Locate the cell with the specified text and output its [X, Y] center coordinate. 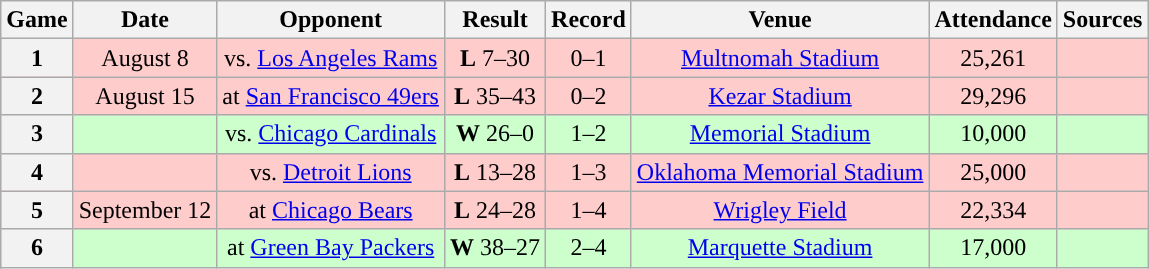
L 13–28 [494, 172]
vs. Detroit Lions [331, 172]
at Green Bay Packers [331, 248]
25,000 [993, 172]
vs. Chicago Cardinals [331, 134]
August 15 [145, 96]
Oklahoma Memorial Stadium [780, 172]
Attendance [993, 20]
Sources [1102, 20]
Marquette Stadium [780, 248]
L 24–28 [494, 210]
29,296 [993, 96]
Kezar Stadium [780, 96]
1–3 [589, 172]
at San Francisco 49ers [331, 96]
September 12 [145, 210]
L 7–30 [494, 58]
W 26–0 [494, 134]
Date [145, 20]
1 [37, 58]
Multnomah Stadium [780, 58]
Record [589, 20]
22,334 [993, 210]
Venue [780, 20]
August 8 [145, 58]
25,261 [993, 58]
1–4 [589, 210]
2–4 [589, 248]
10,000 [993, 134]
Wrigley Field [780, 210]
3 [37, 134]
at Chicago Bears [331, 210]
Result [494, 20]
vs. Los Angeles Rams [331, 58]
Memorial Stadium [780, 134]
Opponent [331, 20]
L 35–43 [494, 96]
1–2 [589, 134]
4 [37, 172]
17,000 [993, 248]
6 [37, 248]
2 [37, 96]
5 [37, 210]
Game [37, 20]
W 38–27 [494, 248]
0–2 [589, 96]
0–1 [589, 58]
